For the text-containing cell, return its midpoint in [x, y] coordinate format. 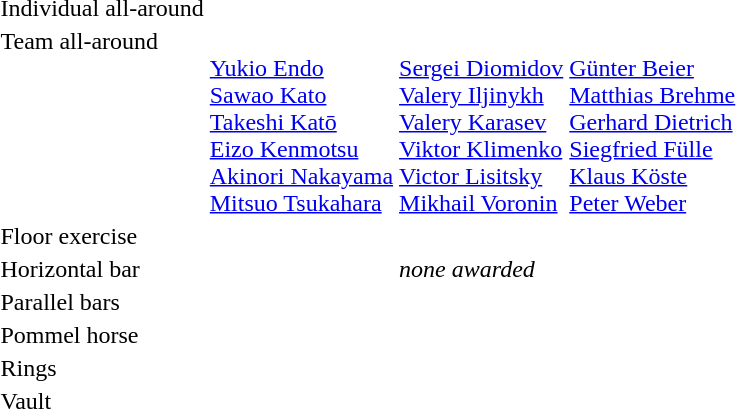
Sergei DiomidovValery IljinykhValery KarasevViktor KlimenkoVictor LisitskyMikhail Voronin [482, 122]
Yukio EndoSawao KatoTakeshi KatōEizo KenmotsuAkinori NakayamaMitsuo Tsukahara [301, 122]
none awarded [482, 269]
